Find where the given text appears and provide that cell's center as (X, Y) coordinate. 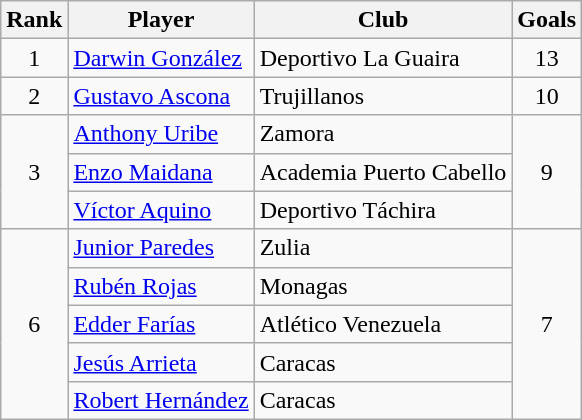
Player (161, 20)
6 (34, 324)
10 (547, 96)
Darwin González (161, 58)
Trujillanos (383, 96)
Goals (547, 20)
Zulia (383, 248)
Robert Hernández (161, 400)
Atlético Venezuela (383, 324)
Deportivo La Guaira (383, 58)
Rubén Rojas (161, 286)
Anthony Uribe (161, 134)
1 (34, 58)
7 (547, 324)
Edder Farías (161, 324)
Jesús Arrieta (161, 362)
9 (547, 172)
13 (547, 58)
Academia Puerto Cabello (383, 172)
Enzo Maidana (161, 172)
Rank (34, 20)
Club (383, 20)
Monagas (383, 286)
Gustavo Ascona (161, 96)
3 (34, 172)
2 (34, 96)
Víctor Aquino (161, 210)
Zamora (383, 134)
Deportivo Táchira (383, 210)
Junior Paredes (161, 248)
